Provide the [X, Y] coordinate of the cell's center where the given text is located.  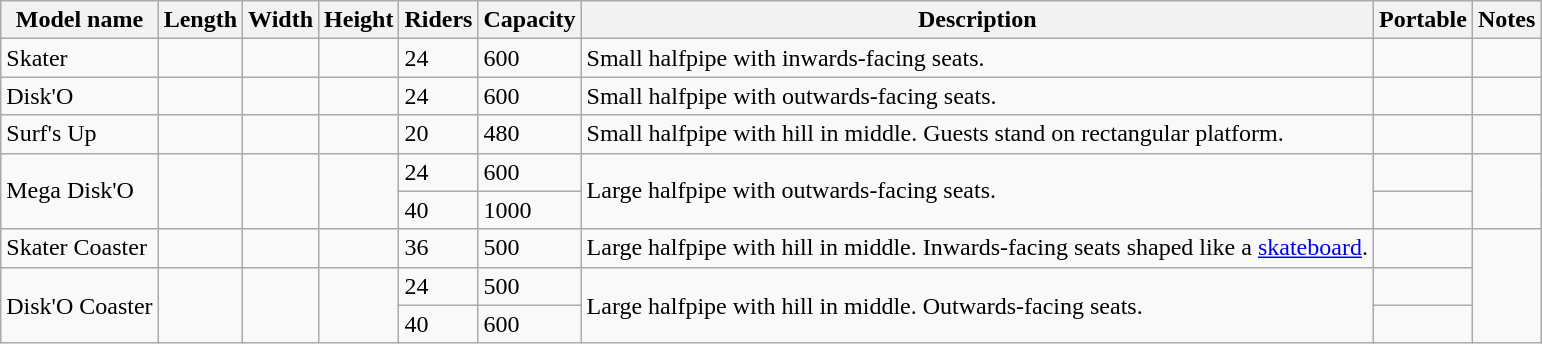
480 [530, 134]
Height [359, 20]
20 [438, 134]
1000 [530, 210]
36 [438, 248]
Riders [438, 20]
Disk'O Coaster [80, 305]
Description [977, 20]
Notes [1506, 20]
Large halfpipe with outwards-facing seats. [977, 191]
Skater [80, 58]
Small halfpipe with inwards-facing seats. [977, 58]
Length [200, 20]
Small halfpipe with outwards-facing seats. [977, 96]
Large halfpipe with hill in middle. Outwards-facing seats. [977, 305]
Mega Disk'O [80, 191]
Portable [1422, 20]
Large halfpipe with hill in middle. Inwards-facing seats shaped like a skateboard. [977, 248]
Skater Coaster [80, 248]
Capacity [530, 20]
Small halfpipe with hill in middle. Guests stand on rectangular platform. [977, 134]
Width [281, 20]
Disk'O [80, 96]
Model name [80, 20]
Surf's Up [80, 134]
